Pinpoint the cell where the given text exists, returning its [x, y] midpoint coordinate. 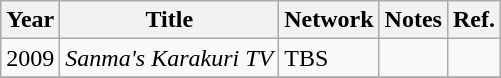
Notes [413, 20]
Sanma's Karakuri TV [170, 58]
Title [170, 20]
TBS [329, 58]
Ref. [474, 20]
Network [329, 20]
2009 [30, 58]
Year [30, 20]
